Return (x, y) of the center of cell containing provided text 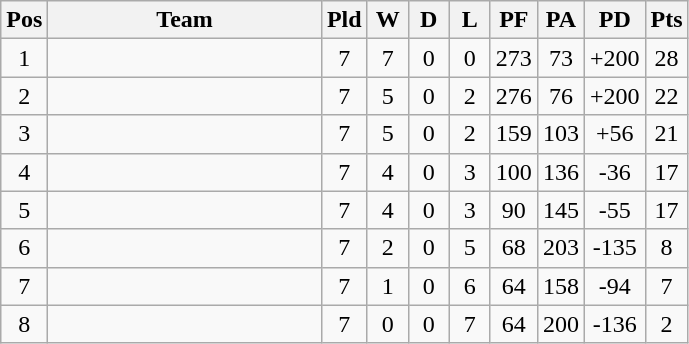
28 (666, 58)
Pld (344, 20)
276 (514, 96)
Pts (666, 20)
100 (514, 172)
PA (560, 20)
+56 (614, 134)
Team (185, 20)
Pos (24, 20)
-94 (614, 286)
90 (514, 210)
W (388, 20)
22 (666, 96)
145 (560, 210)
136 (560, 172)
68 (514, 248)
73 (560, 58)
-36 (614, 172)
21 (666, 134)
273 (514, 58)
103 (560, 134)
159 (514, 134)
D (428, 20)
200 (560, 324)
-55 (614, 210)
PD (614, 20)
158 (560, 286)
203 (560, 248)
-135 (614, 248)
76 (560, 96)
-136 (614, 324)
L (470, 20)
PF (514, 20)
